Return [X, Y] of the center of cell containing provided text 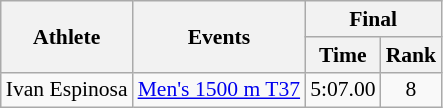
Athlete [67, 36]
Rank [412, 55]
5:07.00 [342, 90]
8 [412, 90]
Events [220, 36]
Men's 1500 m T37 [220, 90]
Final [373, 19]
Time [342, 55]
Ivan Espinosa [67, 90]
